Return [x, y] of the center of cell containing provided text 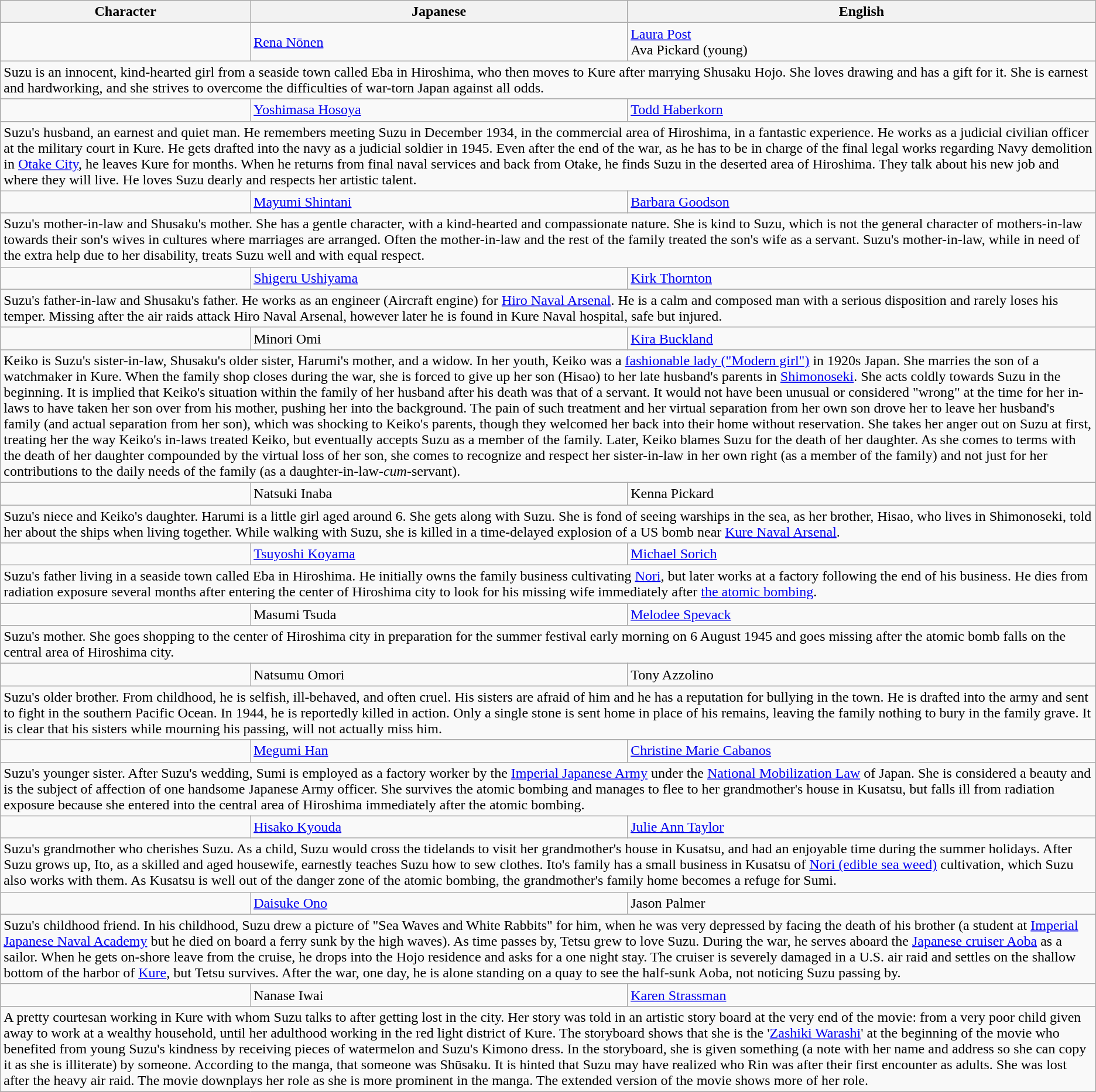
Masumi Tsuda [439, 614]
Daisuke Ono [439, 903]
Karen Strassman [862, 995]
English [862, 12]
Japanese [439, 12]
Nanase Iwai [439, 995]
Laura PostAva Pickard (young) [862, 42]
Tsuyoshi Koyama [439, 554]
Kira Buckland [862, 338]
Character [125, 12]
Christine Marie Cabanos [862, 751]
Todd Haberkorn [862, 110]
Michael Sorich [862, 554]
Rena Nōnen [439, 42]
Kirk Thornton [862, 278]
Minori Omi [439, 338]
Hisako Kyouda [439, 827]
Kenna Pickard [862, 493]
Mayumi Shintani [439, 202]
Melodee Spevack [862, 614]
Natsumu Omori [439, 675]
Jason Palmer [862, 903]
Yoshimasa Hosoya [439, 110]
Shigeru Ushiyama [439, 278]
Julie Ann Taylor [862, 827]
Natsuki Inaba [439, 493]
Barbara Goodson [862, 202]
Tony Azzolino [862, 675]
Megumi Han [439, 751]
